For the text-containing cell, return its midpoint in (X, Y) coordinate format. 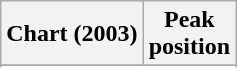
Peakposition (189, 34)
Chart (2003) (72, 34)
